For the text-containing cell, return its midpoint in (X, Y) coordinate format. 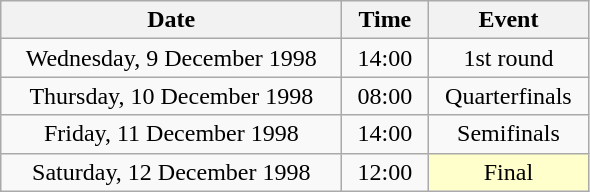
Event (508, 20)
Final (508, 172)
Friday, 11 December 1998 (172, 134)
Quarterfinals (508, 96)
08:00 (385, 96)
Wednesday, 9 December 1998 (172, 58)
Thursday, 10 December 1998 (172, 96)
1st round (508, 58)
Saturday, 12 December 1998 (172, 172)
Date (172, 20)
12:00 (385, 172)
Time (385, 20)
Semifinals (508, 134)
